Pinpoint the cell where the given text exists, returning its [x, y] midpoint coordinate. 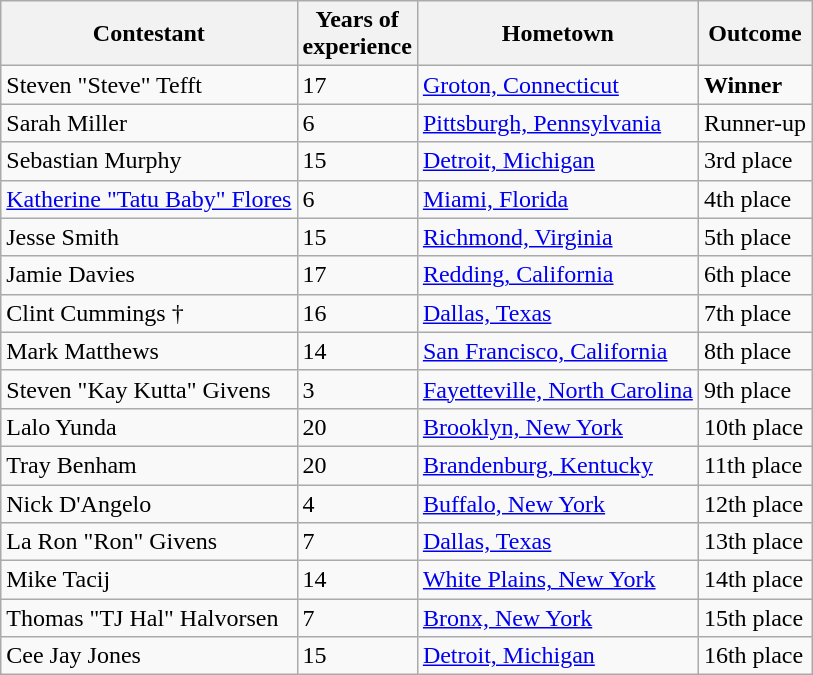
Steven "Kay Kutta" Givens [149, 389]
8th place [754, 351]
Katherine "Tatu Baby" Flores [149, 199]
Miami, Florida [558, 199]
12th place [754, 503]
16 [357, 313]
Steven "Steve" Tefft [149, 85]
15th place [754, 618]
Hometown [558, 34]
Redding, California [558, 275]
11th place [754, 465]
6th place [754, 275]
Jesse Smith [149, 237]
Groton, Connecticut [558, 85]
Lalo Yunda [149, 427]
La Ron "Ron" Givens [149, 542]
Clint Cummings † [149, 313]
Nick D'Angelo [149, 503]
Mark Matthews [149, 351]
Richmond, Virginia [558, 237]
White Plains, New York [558, 580]
3 [357, 389]
Years ofexperience [357, 34]
10th place [754, 427]
7th place [754, 313]
4th place [754, 199]
13th place [754, 542]
Outcome [754, 34]
Cee Jay Jones [149, 656]
Brooklyn, New York [558, 427]
Tray Benham [149, 465]
5th place [754, 237]
Thomas "TJ Hal" Halvorsen [149, 618]
9th place [754, 389]
14th place [754, 580]
16th place [754, 656]
Sebastian Murphy [149, 161]
Jamie Davies [149, 275]
Fayetteville, North Carolina [558, 389]
Buffalo, New York [558, 503]
Brandenburg, Kentucky [558, 465]
Winner [754, 85]
San Francisco, California [558, 351]
Runner-up [754, 123]
Contestant [149, 34]
4 [357, 503]
Bronx, New York [558, 618]
3rd place [754, 161]
Pittsburgh, Pennsylvania [558, 123]
Mike Tacij [149, 580]
Sarah Miller [149, 123]
